From the cell containing the given text, extract its center point as [X, Y] coordinate. 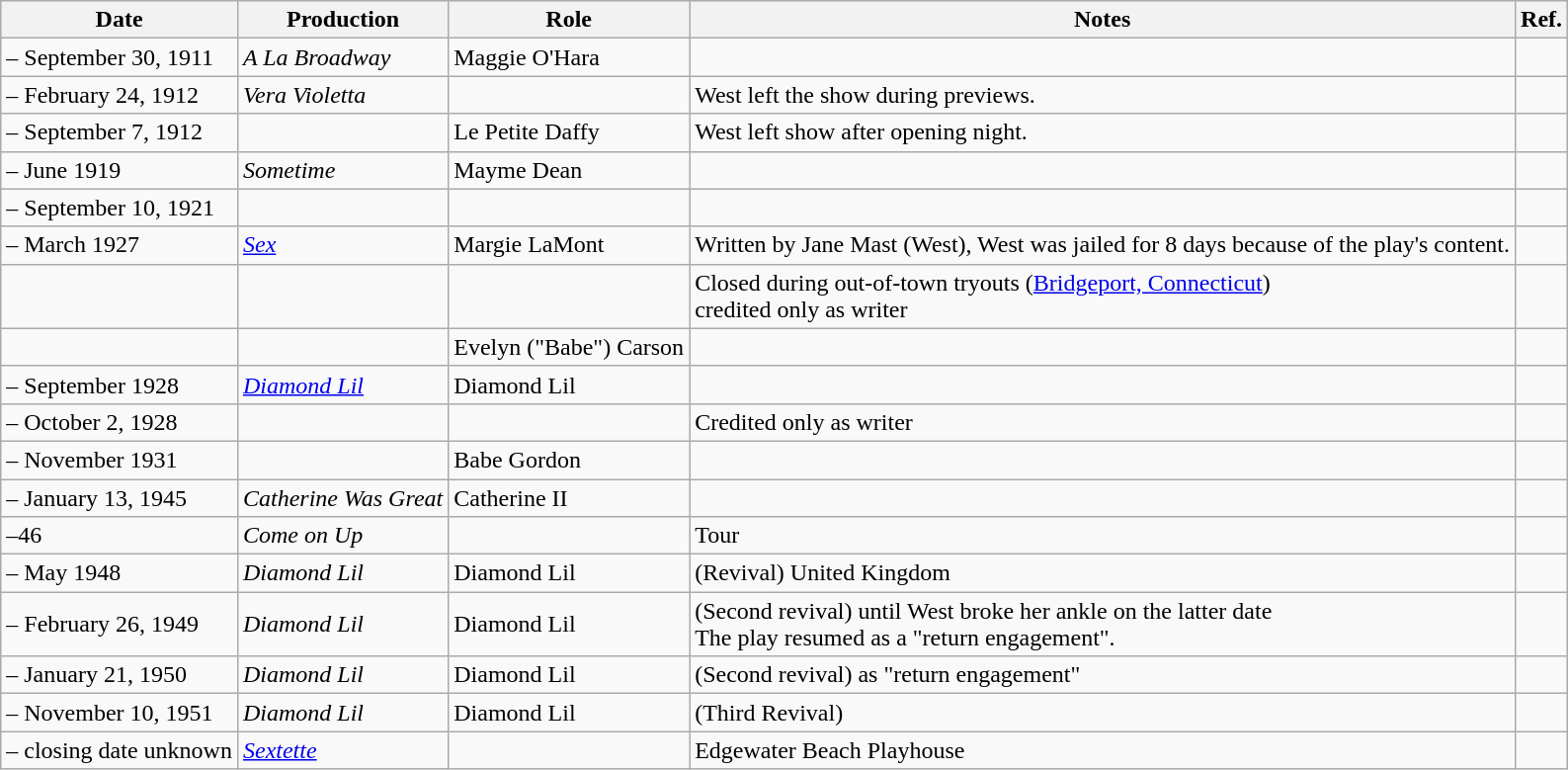
Margie LaMont [569, 245]
– January 13, 1945 [120, 497]
– February 26, 1949 [120, 625]
Role [569, 20]
Mayme Dean [569, 170]
Tour [1103, 536]
– October 2, 1928 [120, 422]
Come on Up [342, 536]
– September 1928 [120, 385]
– September 30, 1911 [120, 57]
(Third Revival) [1103, 713]
Closed during out-of-town tryouts (Bridgeport, Connecticut)credited only as writer [1103, 297]
Production [342, 20]
Sextette [342, 750]
Maggie O'Hara [569, 57]
Date [120, 20]
– June 1919 [120, 170]
– February 24, 1912 [120, 95]
(Second revival) until West broke her ankle on the latter dateThe play resumed as a "return engagement". [1103, 625]
West left show after opening night. [1103, 132]
– January 21, 1950 [120, 675]
Edgewater Beach Playhouse [1103, 750]
–46 [120, 536]
Le Petite Daffy [569, 132]
– November 1931 [120, 460]
Catherine Was Great [342, 497]
Babe Gordon [569, 460]
Vera Violetta [342, 95]
– September 10, 1921 [120, 208]
Notes [1103, 20]
Sex [342, 245]
Sometime [342, 170]
– May 1948 [120, 573]
Credited only as writer [1103, 422]
(Second revival) as "return engagement" [1103, 675]
– closing date unknown [120, 750]
A La Broadway [342, 57]
– September 7, 1912 [120, 132]
– March 1927 [120, 245]
(Revival) United Kingdom [1103, 573]
Evelyn ("Babe") Carson [569, 347]
Catherine II [569, 497]
– November 10, 1951 [120, 713]
Ref. [1541, 20]
Written by Jane Mast (West), West was jailed for 8 days because of the play's content. [1103, 245]
West left the show during previews. [1103, 95]
